Return (X, Y) of the center of cell containing provided text 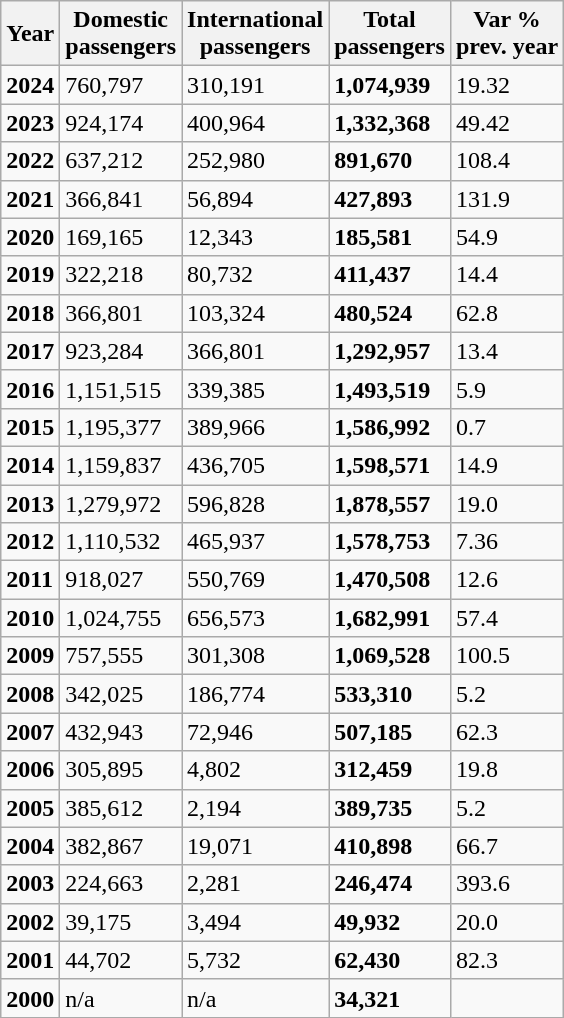
185,581 (390, 237)
1,279,972 (121, 503)
54.9 (506, 237)
3,494 (256, 922)
1,074,939 (390, 85)
2012 (30, 542)
637,212 (121, 161)
2023 (30, 123)
2024 (30, 85)
Year (30, 34)
72,946 (256, 732)
1,598,571 (390, 465)
49.42 (506, 123)
1,878,557 (390, 503)
2021 (30, 199)
322,218 (121, 275)
342,025 (121, 694)
103,324 (256, 313)
62.8 (506, 313)
44,702 (121, 960)
1,024,755 (121, 618)
49,932 (390, 922)
389,735 (390, 808)
2019 (30, 275)
411,437 (390, 275)
19.0 (506, 503)
2007 (30, 732)
2009 (30, 656)
2014 (30, 465)
2004 (30, 846)
1,110,532 (121, 542)
Domesticpassengers (121, 34)
1,586,992 (390, 427)
Var %prev. year (506, 34)
339,385 (256, 389)
923,284 (121, 351)
410,898 (390, 846)
2010 (30, 618)
393.6 (506, 884)
1,682,991 (390, 618)
1,195,377 (121, 427)
301,308 (256, 656)
385,612 (121, 808)
507,185 (390, 732)
80,732 (256, 275)
100.5 (506, 656)
20.0 (506, 922)
427,893 (390, 199)
1,470,508 (390, 580)
382,867 (121, 846)
66.7 (506, 846)
2008 (30, 694)
2020 (30, 237)
246,474 (390, 884)
19,071 (256, 846)
924,174 (121, 123)
19.8 (506, 770)
2015 (30, 427)
436,705 (256, 465)
108.4 (506, 161)
918,027 (121, 580)
14.9 (506, 465)
550,769 (256, 580)
0.7 (506, 427)
2,194 (256, 808)
465,937 (256, 542)
5,732 (256, 960)
56,894 (256, 199)
1,159,837 (121, 465)
186,774 (256, 694)
1,069,528 (390, 656)
480,524 (390, 313)
62.3 (506, 732)
1,578,753 (390, 542)
57.4 (506, 618)
656,573 (256, 618)
1,151,515 (121, 389)
1,292,957 (390, 351)
2005 (30, 808)
62,430 (390, 960)
1,332,368 (390, 123)
169,165 (121, 237)
2000 (30, 998)
2001 (30, 960)
2022 (30, 161)
2016 (30, 389)
757,555 (121, 656)
224,663 (121, 884)
39,175 (121, 922)
5.9 (506, 389)
312,459 (390, 770)
2,281 (256, 884)
252,980 (256, 161)
1,493,519 (390, 389)
596,828 (256, 503)
7.36 (506, 542)
400,964 (256, 123)
891,670 (390, 161)
2017 (30, 351)
305,895 (121, 770)
760,797 (121, 85)
Totalpassengers (390, 34)
82.3 (506, 960)
366,841 (121, 199)
14.4 (506, 275)
13.4 (506, 351)
2018 (30, 313)
12,343 (256, 237)
2002 (30, 922)
533,310 (390, 694)
19.32 (506, 85)
131.9 (506, 199)
2013 (30, 503)
Internationalpassengers (256, 34)
4,802 (256, 770)
2003 (30, 884)
2006 (30, 770)
34,321 (390, 998)
12.6 (506, 580)
2011 (30, 580)
310,191 (256, 85)
432,943 (121, 732)
389,966 (256, 427)
